From the cell containing the given text, extract its center point as (x, y) coordinate. 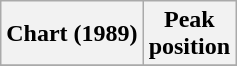
Peak position (189, 34)
Chart (1989) (72, 34)
